Return [X, Y] of the center of cell containing provided text 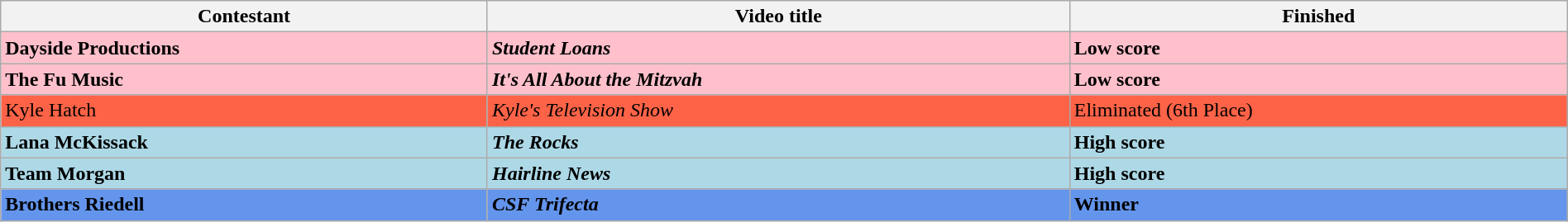
Video title [778, 17]
Brothers Riedell [245, 205]
Winner [1318, 205]
Finished [1318, 17]
Kyle's Television Show [778, 111]
Lana McKissack [245, 142]
Kyle Hatch [245, 111]
Team Morgan [245, 173]
CSF Trifecta [778, 205]
Dayside Productions [245, 48]
Student Loans [778, 48]
It's All About the Mitzvah [778, 79]
The Rocks [778, 142]
Contestant [245, 17]
Hairline News [778, 173]
The Fu Music [245, 79]
Eliminated (6th Place) [1318, 111]
